For the text-containing cell, return its midpoint in (x, y) coordinate format. 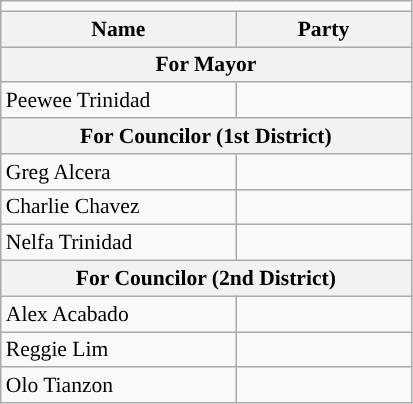
Nelfa Trinidad (118, 243)
Reggie Lim (118, 350)
Name (118, 29)
Party (324, 29)
For Mayor (206, 65)
Charlie Chavez (118, 207)
For Councilor (2nd District) (206, 279)
Greg Alcera (118, 172)
Olo Tianzon (118, 386)
Alex Acabado (118, 314)
For Councilor (1st District) (206, 136)
Peewee Trinidad (118, 101)
